Capture the cell that displays the provided text and extract its (x, y) central coordinate. 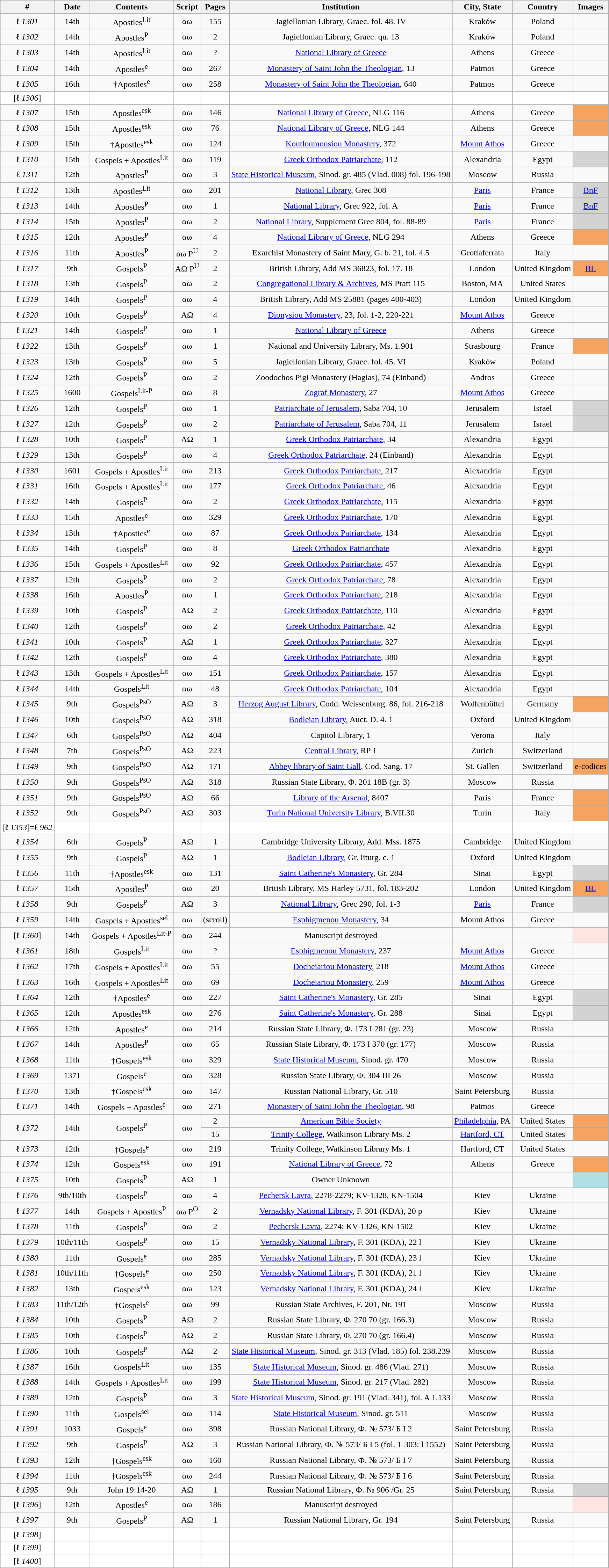
219 (215, 1149)
11th/12th (72, 1305)
Russian State Library, Φ. 173 I 281 (gr. 23) (341, 1029)
ℓ 1362 (27, 966)
Vernadsky National Library, F. 301 (KDA), 22 l (341, 1242)
18th (72, 951)
Country (543, 7)
92 (215, 564)
John 19:14-20 (132, 1490)
87 (215, 533)
αω PU (187, 253)
ℓ 1317 (27, 268)
Greek Orthodox Patriarchate, 134 (341, 533)
ℓ 1314 (27, 222)
65 (215, 1044)
British Library, MS Harley 5731, fol. 183-202 (341, 889)
State Historical Museum, Sinod. gr. 191 (Vlad. 341), fol. A 1.133 (341, 1398)
186 (215, 1504)
ℓ 1341 (27, 642)
Greek Orthodox Patriarchate, 170 (341, 517)
ℓ 1325 (27, 393)
Owner Unknown (341, 1179)
ℓ 1363 (27, 982)
9th/10th (72, 1196)
National Library of Greece, NLG 144 (341, 128)
ℓ 1326 (27, 408)
ℓ 1393 (27, 1460)
ℓ 1315 (27, 237)
ℓ 1381 (27, 1273)
276 (215, 1013)
National Library of Greece, 72 (341, 1164)
ℓ 1386 (27, 1351)
Turin National University Library, B.VII.30 (341, 813)
Patriarchate of Jerusalem, Saba 704, 11 (341, 424)
ℓ 1355 (27, 857)
ℓ 1304 (27, 68)
ℓ 1392 (27, 1444)
171 (215, 767)
398 (215, 1429)
177 (215, 486)
Greek Orthodox Patriarchate (341, 549)
Grottaferrata (482, 253)
ℓ 1335 (27, 549)
ℓ 1380 (27, 1258)
ℓ 1356 (27, 873)
135 (215, 1367)
Contents (132, 7)
Greek Orthodox Patriarchate, 380 (341, 658)
ℓ 1309 (27, 144)
ℓ 1347 (27, 735)
Russian National Library, Ф. № 573/ Б I 5 (fol. 1-303: l 1552) (341, 1444)
[ℓ 1396] (27, 1504)
ℓ 1378 (27, 1226)
ℓ 1373 (27, 1149)
Central Library, RP 1 (341, 750)
Greek Orthodox Patriarchate, 104 (341, 688)
ℓ 1359 (27, 920)
Greek Orthodox Patriarchate, 218 (341, 595)
ℓ 1322 (27, 346)
ℓ 1310 (27, 159)
e-codices (591, 767)
Patriarchate of Jerusalem, Saba 704, 10 (341, 408)
76 (215, 128)
404 (215, 735)
Greek Orthodox Patriarchate, 110 (341, 611)
Russian State Library, Φ. 270 70 (gr. 166.3) (341, 1320)
20 (215, 889)
Saint Catherine's Monastery, Gr. 284 (341, 873)
National Library, Grec 290, fol. 1-3 (341, 904)
119 (215, 159)
Capitol Library, 1 (341, 735)
[ℓ 1353]=ℓ 962 (27, 827)
Trinity College, Watkinson Library Ms. 1 (341, 1149)
ℓ 1337 (27, 579)
GospelsLit-P (132, 393)
55 (215, 966)
Russian National Library, Ф. № 573/ Б I 2 (341, 1429)
ℓ 1365 (27, 1013)
ℓ 1303 (27, 52)
303 (215, 813)
146 (215, 112)
State Historical Museum, Sinod. gr. 313 (Vlad. 185) fol. 238.239 (341, 1351)
Congregational Library & Archives, MS Pratt 115 (341, 284)
Greek Orthodox Patriarchate, 78 (341, 579)
Turin (482, 813)
Monastery of Saint John the Theologian, 13 (341, 68)
ℓ 1389 (27, 1398)
123 (215, 1288)
American Bible Society (341, 1121)
199 (215, 1382)
ℓ 1383 (27, 1305)
State Historical Museum, Sinod. gr. 485 (Vlad. 008) fol. 196-198 (341, 175)
ℓ 1307 (27, 112)
ℓ 1397 (27, 1520)
Institution (341, 7)
ℓ 1308 (27, 128)
Images (591, 7)
99 (215, 1305)
Bodleian Library, Auct. D. 4. 1 (341, 720)
Wolfenbüttel (482, 704)
ℓ 1377 (27, 1211)
285 (215, 1258)
ℓ 1330 (27, 470)
151 (215, 673)
Greek Orthodox Patriarchate, 217 (341, 470)
Zograf Monastery, 27 (341, 393)
Russian National Library, Gr. 194 (341, 1520)
ℓ 1367 (27, 1044)
National Library, Supplement Grec 804, fol. 88-89 (341, 222)
ℓ 1388 (27, 1382)
Date (72, 7)
Greek Orthodox Patriarchate, 457 (341, 564)
ℓ 1339 (27, 611)
Andros (482, 377)
State Historical Museum, Sinod. gr. 486 (Vlad. 271) (341, 1367)
ℓ 1313 (27, 206)
Russian National Library, Gr. 510 (341, 1091)
ℓ 1375 (27, 1179)
124 (215, 144)
ℓ 1311 (27, 175)
Greek Orthodox Patriarchate, 46 (341, 486)
[ℓ 1306] (27, 98)
Russian National Library, Ф. № 573/ Б I 7 (341, 1460)
State Historical Museum, Sinod. gr. 470 (341, 1060)
Philadelphia, PA (482, 1121)
ℓ 1385 (27, 1335)
ℓ 1366 (27, 1029)
Boston, MA (482, 284)
British Library, Add MS 36823, fol. 17. 18 (341, 268)
Herzog August Library, Codd. Weissenburg. 86, fol. 216-218 (341, 704)
Zurich (482, 750)
Docheiariou Monastery, 259 (341, 982)
Germany (543, 704)
201 (215, 190)
ℓ 1374 (27, 1164)
Greek Orthodox Patriarchate, 115 (341, 502)
Jagiellonian Library, Graec. fol. 45. VI (341, 362)
Greek Orthodox Patriarchate, 112 (341, 159)
1371 (72, 1075)
ℓ 1323 (27, 362)
Cambridge University Library, Add. Mss. 1875 (341, 842)
250 (215, 1273)
Dionysiou Monastery, 23, fol. 1-2, 220-221 (341, 315)
Abbey library of Saint Gall, Cod. Sang. 17 (341, 767)
1600 (72, 393)
ℓ 1316 (27, 253)
Monastery of Saint John the Theologian, 640 (341, 84)
48 (215, 688)
223 (215, 750)
ℓ 1350 (27, 782)
114 (215, 1414)
Saint Catherine's Monastery, Gr. 288 (341, 1013)
ΑΩ PU (187, 268)
Library of the Arsenal, 8407 (341, 797)
Gospels + Apostlessel (132, 920)
Greek Orthodox Patriarchate, 24 (Einband) (341, 455)
258 (215, 84)
7th (72, 750)
Gospels + ApostlesLit-P (132, 936)
ℓ 1345 (27, 704)
Gospelssel (132, 1414)
ℓ 1351 (27, 797)
ℓ 1319 (27, 299)
ℓ 1333 (27, 517)
ℓ 1332 (27, 502)
213 (215, 470)
Russian State Archives, F. 201, Nr. 191 (341, 1305)
ℓ 1329 (27, 455)
1033 (72, 1429)
ℓ 1312 (27, 190)
Pages (215, 7)
Pechersk Lavra, 2278-2279; KV-1328, KN-1504 (341, 1196)
ℓ 1368 (27, 1060)
Gospels + ApostlesP (132, 1211)
191 (215, 1164)
[ℓ 1400] (27, 1561)
[ℓ 1398] (27, 1534)
State Historical Museum, Sinod. gr. 217 (Vlad. 282) (341, 1382)
Gospels + Apostlese (132, 1107)
Strasbourg (482, 346)
(scroll) (215, 920)
# (27, 7)
ℓ 1338 (27, 595)
328 (215, 1075)
155 (215, 22)
[ℓ 1399] (27, 1548)
ℓ 1349 (27, 767)
National and University Library, Ms. 1.901 (341, 346)
Russian State Library, Φ. 270 70 (gr. 166.4) (341, 1335)
160 (215, 1460)
131 (215, 873)
British Library, Add MS 25881 (pages 400-403) (341, 299)
Monastery of Saint John the Theologian, 98 (341, 1107)
National Library, Grec 922, fol. A (341, 206)
Vernadsky National Library, F. 301 (KDA), 21 l (341, 1273)
State Historical Museum, Sinod. gr. 511 (341, 1414)
Cambridge (482, 842)
ℓ 1328 (27, 440)
ℓ 1305 (27, 84)
ℓ 1387 (27, 1367)
ℓ 1348 (27, 750)
ℓ 1394 (27, 1476)
ℓ 1346 (27, 720)
Esphigmenou Monastery, 34 (341, 920)
ℓ 1320 (27, 315)
Greek Orthodox Patriarchate, 34 (341, 440)
69 (215, 982)
National Library, Grec 308 (341, 190)
ℓ 1354 (27, 842)
ℓ 1390 (27, 1414)
National Library of Greece, NLG 116 (341, 112)
ℓ 1371 (27, 1107)
Exarchist Monastery of Saint Mary, G. b. 21, fol. 4.5 (341, 253)
Esphigmenou Monastery, 237 (341, 951)
Jagiellonian Library, Graec. qu. 13 (341, 37)
ℓ 1302 (27, 37)
ℓ 1369 (27, 1075)
ℓ 1334 (27, 533)
αω PO (187, 1211)
ℓ 1318 (27, 284)
ℓ 1364 (27, 998)
ℓ 1391 (27, 1429)
227 (215, 998)
ℓ 1331 (27, 486)
ℓ 1376 (27, 1196)
Zoodochos Pigi Monastery (Hagias), 74 (Einband) (341, 377)
Vernadsky National Library, F. 301 (KDA), 24 l (341, 1288)
ℓ 1324 (27, 377)
Koutloumousiou Monastery, 372 (341, 144)
ℓ 1336 (27, 564)
Russian State Library, Φ. 304 III 26 (341, 1075)
Docheiariou Monastery, 218 (341, 966)
Russian State Library, Φ. 173 I 370 (gr. 177) (341, 1044)
ℓ 1327 (27, 424)
ℓ 1384 (27, 1320)
214 (215, 1029)
ℓ 1395 (27, 1490)
ℓ 1340 (27, 626)
Saint Catherine's Monastery, Gr. 285 (341, 998)
66 (215, 797)
Pechersk Lavra, 2274; KV-1326, KN-1502 (341, 1226)
ℓ 1370 (27, 1091)
National Library of Greece, NLG 294 (341, 237)
Vernadsky National Library, F. 301 (KDA), 20 p (341, 1211)
ℓ 1357 (27, 889)
Bodleian Library, Gr. liturg. c. 1 (341, 857)
ℓ 1344 (27, 688)
17th (72, 966)
ℓ 1361 (27, 951)
ℓ 1342 (27, 658)
ℓ 1321 (27, 331)
Script (187, 7)
St. Gallen (482, 767)
Jagiellonian Library, Graec. fol. 48. IV (341, 22)
ℓ 1382 (27, 1288)
ℓ 1358 (27, 904)
City, State (482, 7)
Trinity College, Watkinson Library Ms. 2 (341, 1134)
ℓ 1343 (27, 673)
147 (215, 1091)
ℓ 1352 (27, 813)
Russian State Library, Φ. 201 18B (gr. 3) (341, 782)
Greek Orthodox Patriarchate, 42 (341, 626)
Russian National Library, Ф. № 573/ Б I 6 (341, 1476)
1601 (72, 470)
Russian National Library, Ф. № 906 /Gr. 25 (341, 1490)
Greek Orthodox Patriarchate, 327 (341, 642)
Vernadsky National Library, F. 301 (KDA), 23 l (341, 1258)
271 (215, 1107)
[ℓ 1360] (27, 936)
267 (215, 68)
5 (215, 362)
ℓ 1301 (27, 22)
Verona (482, 735)
Greek Orthodox Patriarchate, 157 (341, 673)
ℓ 1372 (27, 1127)
ℓ 1379 (27, 1242)
